From the cell containing the given text, extract its center point as [x, y] coordinate. 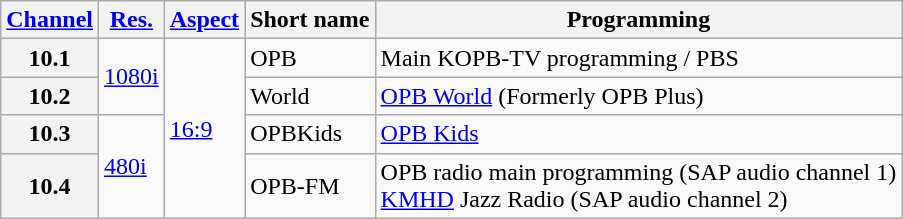
Main KOPB-TV programming / PBS [638, 58]
480i [132, 166]
1080i [132, 77]
10.2 [50, 96]
10.1 [50, 58]
Res. [132, 20]
10.4 [50, 186]
10.3 [50, 134]
OPB-FM [310, 186]
16:9 [204, 128]
OPB radio main programming (SAP audio channel 1)KMHD Jazz Radio (SAP audio channel 2) [638, 186]
OPB World (Formerly OPB Plus) [638, 96]
Aspect [204, 20]
Channel [50, 20]
OPBKids [310, 134]
World [310, 96]
OPB Kids [638, 134]
Short name [310, 20]
Programming [638, 20]
OPB [310, 58]
